Capture the cell that displays the provided text and extract its (x, y) central coordinate. 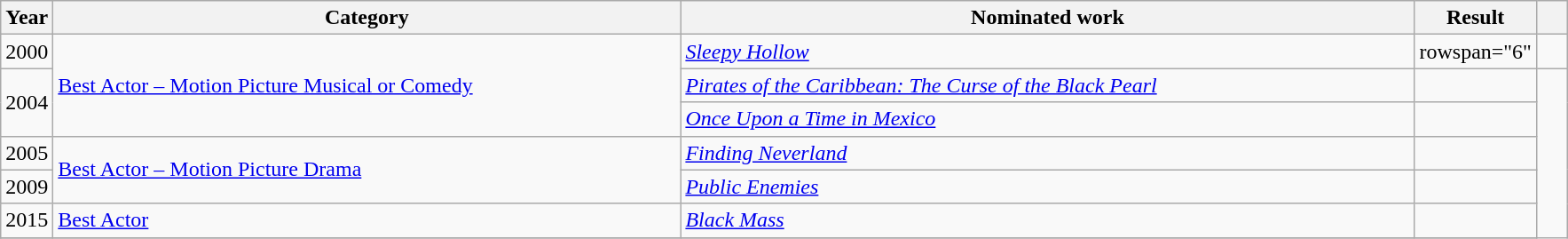
2000 (27, 52)
Year (27, 18)
Best Actor (367, 220)
2004 (27, 102)
2005 (27, 153)
2009 (27, 187)
Nominated work (1047, 18)
Best Actor – Motion Picture Musical or Comedy (367, 85)
Sleepy Hollow (1047, 52)
Best Actor – Motion Picture Drama (367, 170)
rowspan="6" (1476, 52)
2015 (27, 220)
Finding Neverland (1047, 153)
Public Enemies (1047, 187)
Category (367, 18)
Pirates of the Caribbean: The Curse of the Black Pearl (1047, 85)
Black Mass (1047, 220)
Result (1476, 18)
Once Upon a Time in Mexico (1047, 119)
